Output the [X, Y] coordinate of the center of the cell containing the given text.  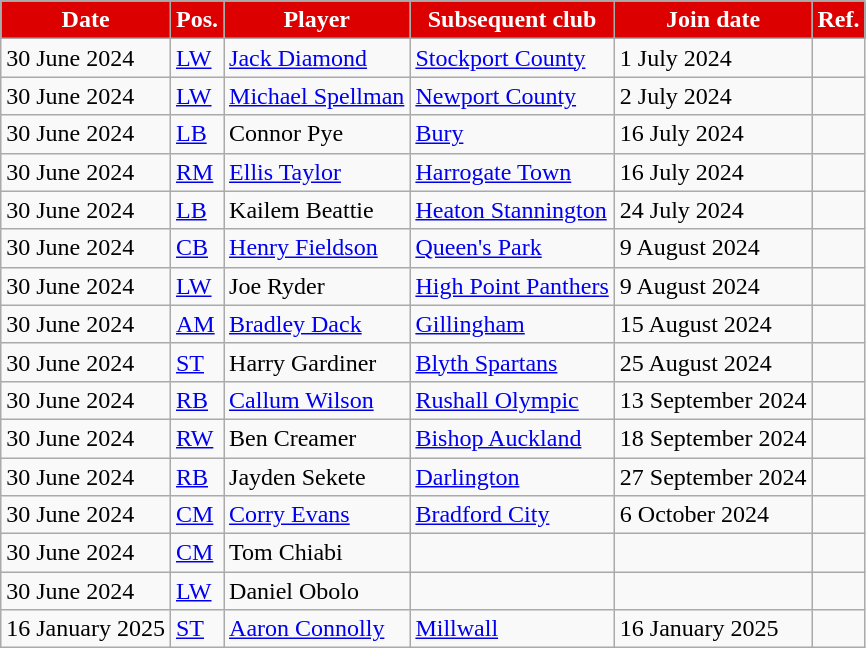
Subsequent club [512, 20]
Harry Gardiner [317, 362]
Date [86, 20]
Connor Pye [317, 134]
Daniel Obolo [317, 591]
Kailem Beattie [317, 210]
Joe Ryder [317, 286]
Join date [713, 20]
Blyth Spartans [512, 362]
Bishop Auckland [512, 438]
RM [196, 172]
Aaron Connolly [317, 629]
18 September 2024 [713, 438]
Heaton Stannington [512, 210]
27 September 2024 [713, 477]
13 September 2024 [713, 400]
1 July 2024 [713, 58]
Jayden Sekete [317, 477]
CB [196, 248]
Henry Fieldson [317, 248]
Rushall Olympic [512, 400]
Callum Wilson [317, 400]
Corry Evans [317, 515]
Gillingham [512, 324]
Bradford City [512, 515]
Ben Creamer [317, 438]
Stockport County [512, 58]
6 October 2024 [713, 515]
Tom Chiabi [317, 553]
Michael Spellman [317, 96]
High Point Panthers [512, 286]
Jack Diamond [317, 58]
24 July 2024 [713, 210]
Bury [512, 134]
Newport County [512, 96]
RW [196, 438]
Player [317, 20]
AM [196, 324]
25 August 2024 [713, 362]
Ref. [838, 20]
Harrogate Town [512, 172]
Millwall [512, 629]
Queen's Park [512, 248]
15 August 2024 [713, 324]
Darlington [512, 477]
Bradley Dack [317, 324]
Ellis Taylor [317, 172]
2 July 2024 [713, 96]
Pos. [196, 20]
